For the text-containing cell, return its midpoint in [X, Y] coordinate format. 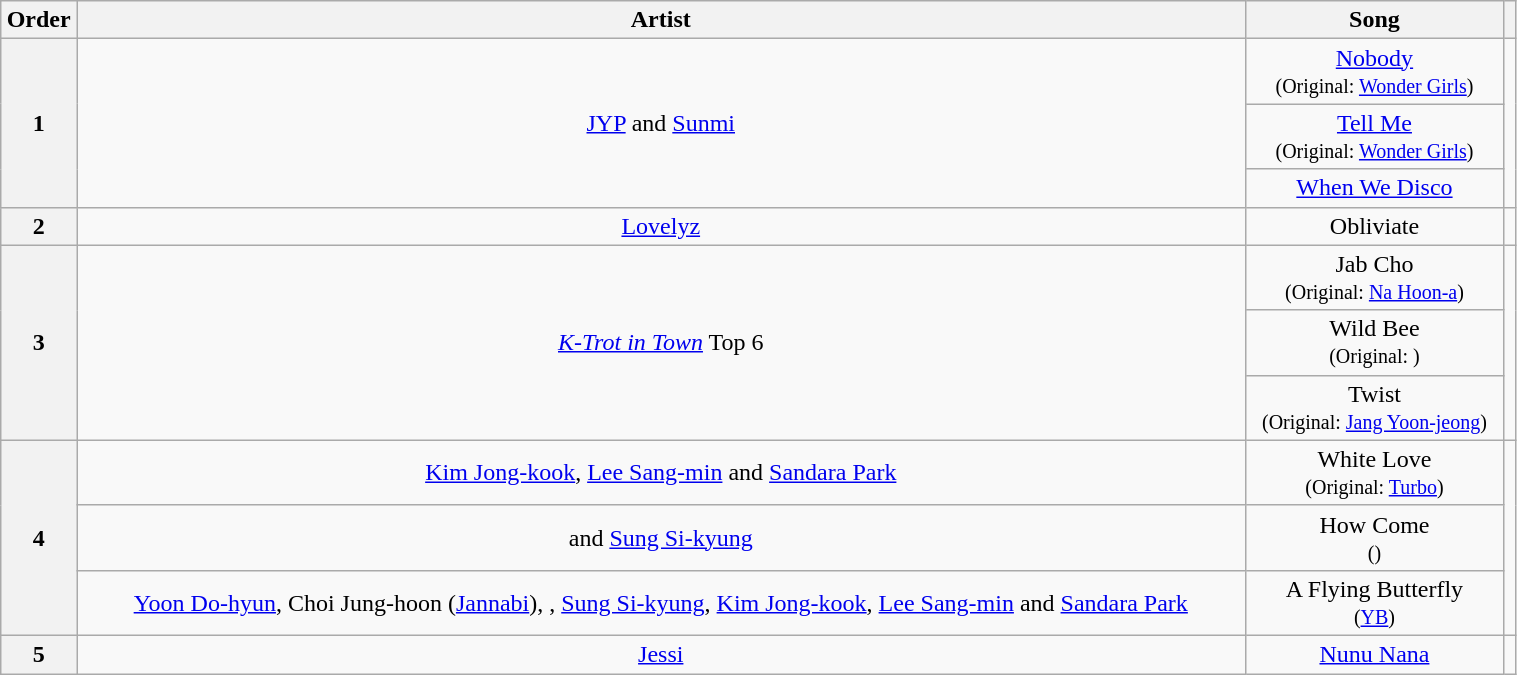
Twist(Original: Jang Yoon-jeong) [1374, 408]
Nobody(Original: Wonder Girls) [1374, 72]
K-Trot in Town Top 6 [660, 342]
1 [39, 123]
and Sung Si-kyung [660, 538]
Lovelyz [660, 226]
Jab Cho(Original: Na Hoon-a) [1374, 278]
How Come() [1374, 538]
Obliviate [1374, 226]
4 [39, 538]
Artist [660, 20]
Order [39, 20]
5 [39, 654]
2 [39, 226]
JYP and Sunmi [660, 123]
White Love(Original: Turbo) [1374, 472]
When We Disco [1374, 188]
Kim Jong-kook, Lee Sang-min and Sandara Park [660, 472]
A Flying Butterfly(YB) [1374, 602]
3 [39, 342]
Wild Bee(Original: ) [1374, 342]
Nunu Nana [1374, 654]
Jessi [660, 654]
Tell Me(Original: Wonder Girls) [1374, 136]
Yoon Do-hyun, Choi Jung-hoon (Jannabi), , Sung Si-kyung, Kim Jong-kook, Lee Sang-min and Sandara Park [660, 602]
Song [1374, 20]
